Return (x, y) of the center of cell containing provided text 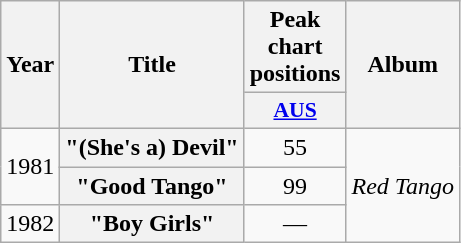
Red Tango (403, 185)
1981 (30, 166)
55 (295, 147)
"Good Tango" (152, 185)
"Boy Girls" (152, 224)
Peak chartpositions (295, 47)
1982 (30, 224)
Year (30, 65)
AUS (295, 111)
99 (295, 185)
Album (403, 65)
"(She's a) Devil" (152, 147)
Title (152, 65)
— (295, 224)
